Return [x, y] of the center of cell containing provided text 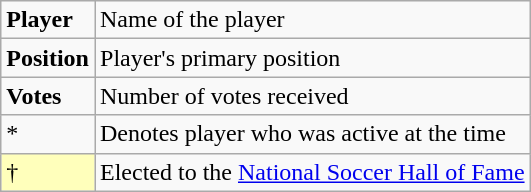
Elected to the National Soccer Hall of Fame [312, 172]
Votes [48, 96]
Player's primary position [312, 58]
Name of the player [312, 20]
† [48, 172]
Player [48, 20]
Number of votes received [312, 96]
* [48, 134]
Position [48, 58]
Denotes player who was active at the time [312, 134]
